Locate the cell with the specified text and output its [x, y] center coordinate. 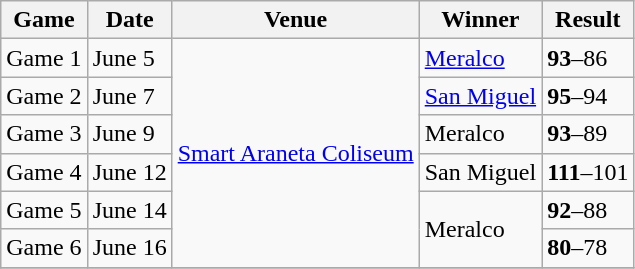
Smart Araneta Coliseum [296, 153]
June 14 [130, 210]
Venue [296, 20]
Game 3 [44, 134]
Game 6 [44, 248]
June 9 [130, 134]
Date [130, 20]
June 7 [130, 96]
95–94 [588, 96]
80–78 [588, 248]
Game 4 [44, 172]
June 5 [130, 58]
93–86 [588, 58]
Result [588, 20]
June 12 [130, 172]
Game [44, 20]
Game 2 [44, 96]
111–101 [588, 172]
Winner [480, 20]
Game 1 [44, 58]
92–88 [588, 210]
June 16 [130, 248]
Game 5 [44, 210]
93–89 [588, 134]
